Find where the given text appears and provide that cell's center as (x, y) coordinate. 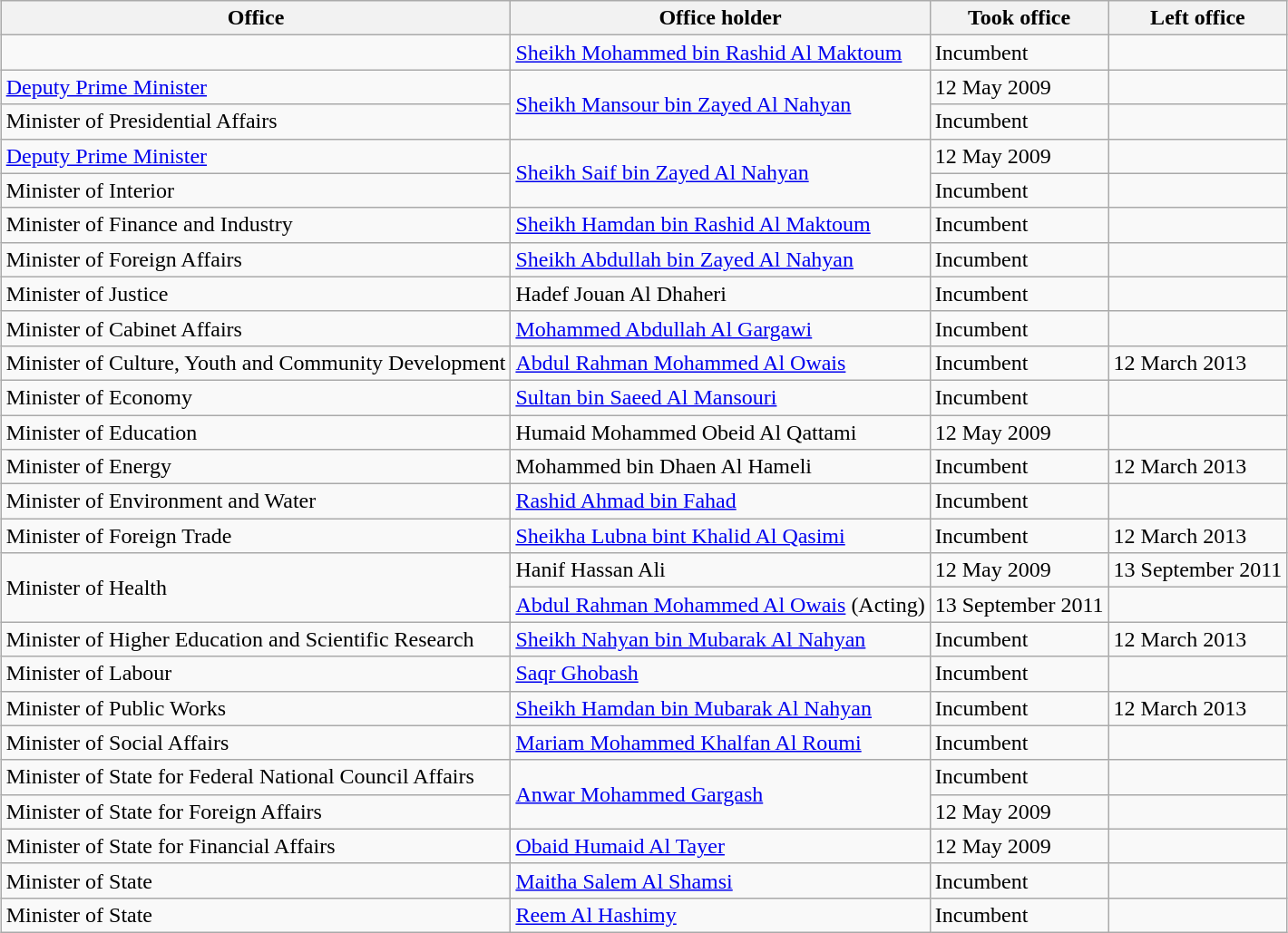
Anwar Mohammed Gargash (720, 794)
Sheikha Lubna bint Khalid Al Qasimi (720, 536)
Minister of State for Foreign Affairs (256, 812)
Minister of Education (256, 432)
Sheikh Saif bin Zayed Al Nahyan (720, 173)
Minister of Environment and Water (256, 501)
Hadef Jouan Al Dhaheri (720, 294)
Obaid Humaid Al Tayer (720, 846)
Hanif Hassan Ali (720, 570)
Mohammed bin Dhaen Al Hameli (720, 467)
Sheikh Nahyan bin Mubarak Al Nahyan (720, 639)
Sheikh Hamdan bin Rashid Al Maktoum (720, 225)
Sheikh Hamdan bin Mubarak Al Nahyan (720, 708)
Minister of Justice (256, 294)
Minister of Health (256, 588)
Minister of Higher Education and Scientific Research (256, 639)
Minister of Cabinet Affairs (256, 328)
Minister of Culture, Youth and Community Development (256, 363)
Minister of Energy (256, 467)
Minister of Interior (256, 190)
Minister of Public Works (256, 708)
Humaid Mohammed Obeid Al Qattami (720, 432)
Mariam Mohammed Khalfan Al Roumi (720, 743)
Office holder (720, 18)
Abdul Rahman Mohammed Al Owais (720, 363)
Office (256, 18)
Minister of Presidential Affairs (256, 121)
Maitha Salem Al Shamsi (720, 880)
Minister of Economy (256, 397)
Saqr Ghobash (720, 674)
Sheikh Mansour bin Zayed Al Nahyan (720, 104)
Minister of State for Financial Affairs (256, 846)
Minister of Social Affairs (256, 743)
Minister of Finance and Industry (256, 225)
Left office (1197, 18)
Sheikh Abdullah bin Zayed Al Nahyan (720, 259)
Mohammed Abdullah Al Gargawi (720, 328)
Took office (1020, 18)
Minister of Labour (256, 674)
Minister of Foreign Trade (256, 536)
Abdul Rahman Mohammed Al Owais (Acting) (720, 605)
Sheikh Mohammed bin Rashid Al Maktoum (720, 53)
Minister of Foreign Affairs (256, 259)
Minister of State for Federal National Council Affairs (256, 777)
Rashid Ahmad bin Fahad (720, 501)
Reem Al Hashimy (720, 915)
Sultan bin Saeed Al Mansouri (720, 397)
